Return (x, y) of the center of cell containing provided text 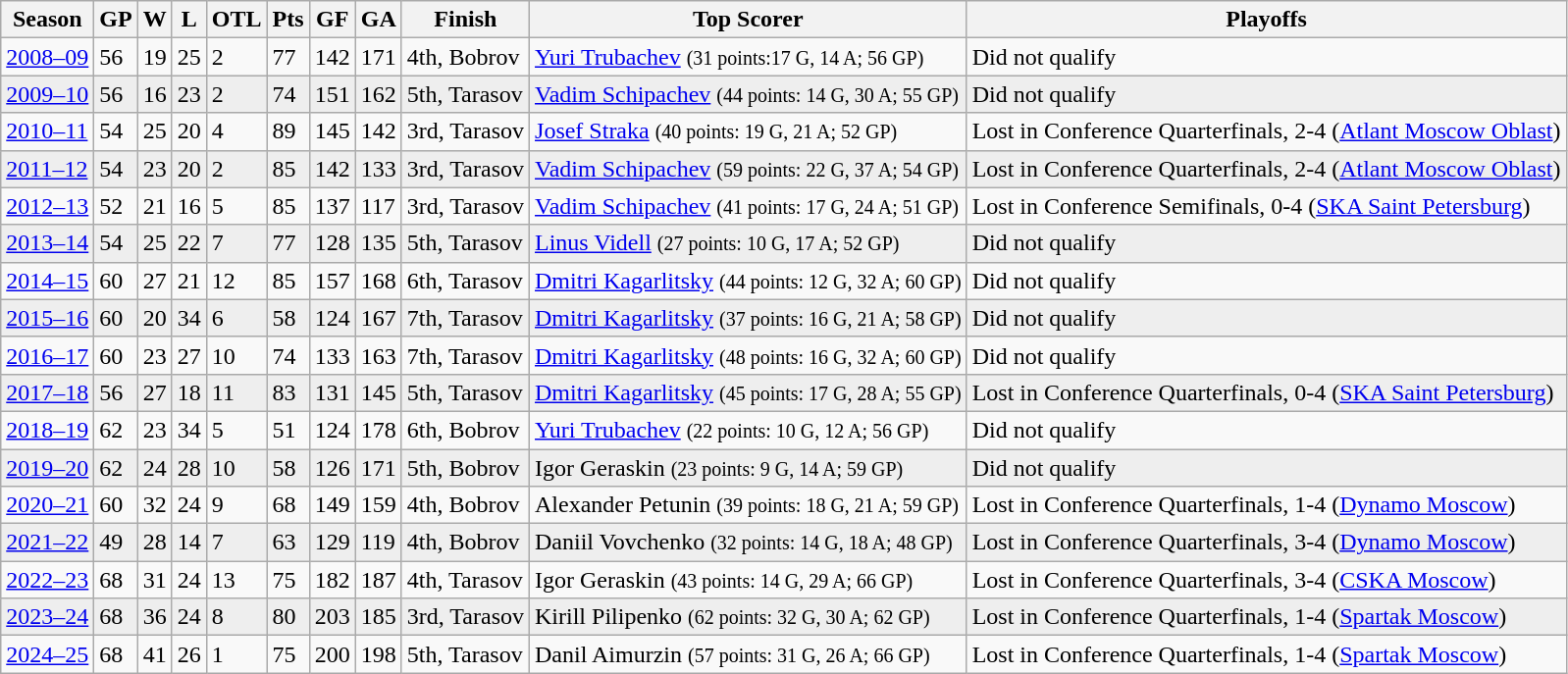
167 (379, 318)
149 (332, 505)
2019–20 (47, 468)
51 (288, 430)
Danil Aimurzin (57 points: 31 G, 26 A; 66 GP) (749, 654)
2010–11 (47, 131)
2017–18 (47, 392)
2021–22 (47, 543)
Lost in Conference Quarterfinals, 3-4 (CSKA Moscow) (1266, 580)
6th, Bobrov (465, 430)
Igor Geraskin (43 points: 14 G, 29 A; 66 GP) (749, 580)
GA (379, 20)
203 (332, 617)
Alexander Petunin (39 points: 18 G, 21 A; 59 GP) (749, 505)
2024–25 (47, 654)
126 (332, 468)
Playoffs (1266, 20)
162 (379, 94)
187 (379, 580)
W (155, 20)
2013–14 (47, 243)
OTL (236, 20)
Yuri Trubachev (31 points:17 G, 14 A; 56 GP) (749, 57)
6 (236, 318)
2012–13 (47, 206)
18 (188, 392)
Dmitri Kagarlitsky (37 points: 16 G, 21 A; 58 GP) (749, 318)
2020–21 (47, 505)
Pts (288, 20)
4th, Tarasov (465, 580)
Yuri Trubachev (22 points: 10 G, 12 A; 56 GP) (749, 430)
2008–09 (47, 57)
L (188, 20)
8 (236, 617)
Vadim Schipachev (44 points: 14 G, 30 A; 55 GP) (749, 94)
Linus Videll (27 points: 10 G, 17 A; 52 GP) (749, 243)
49 (116, 543)
Top Scorer (749, 20)
31 (155, 580)
11 (236, 392)
Josef Straka (40 points: 19 G, 21 A; 52 GP) (749, 131)
Finish (465, 20)
89 (288, 131)
129 (332, 543)
2016–17 (47, 355)
2011–12 (47, 169)
52 (116, 206)
182 (332, 580)
157 (332, 281)
2018–19 (47, 430)
131 (332, 392)
2022–23 (47, 580)
Dmitri Kagarlitsky (44 points: 12 G, 32 A; 60 GP) (749, 281)
4 (236, 131)
9 (236, 505)
Vadim Schipachev (59 points: 22 G, 37 A; 54 GP) (749, 169)
1 (236, 654)
163 (379, 355)
2023–24 (47, 617)
32 (155, 505)
26 (188, 654)
80 (288, 617)
Dmitri Kagarlitsky (48 points: 16 G, 32 A; 60 GP) (749, 355)
14 (188, 543)
151 (332, 94)
2015–16 (47, 318)
Dmitri Kagarlitsky (45 points: 17 G, 28 A; 55 GP) (749, 392)
12 (236, 281)
200 (332, 654)
83 (288, 392)
Lost in Conference Quarterfinals, 1-4 (Dynamo Moscow) (1266, 505)
19 (155, 57)
5th, Bobrov (465, 468)
Lost in Conference Quarterfinals, 0-4 (SKA Saint Petersburg) (1266, 392)
159 (379, 505)
119 (379, 543)
198 (379, 654)
Lost in Conference Quarterfinals, 3-4 (Dynamo Moscow) (1266, 543)
6th, Tarasov (465, 281)
Kirill Pilipenko (62 points: 32 G, 30 A; 62 GP) (749, 617)
117 (379, 206)
Daniil Vovchenko (32 points: 14 G, 18 A; 48 GP) (749, 543)
63 (288, 543)
36 (155, 617)
185 (379, 617)
2014–15 (47, 281)
2009–10 (47, 94)
128 (332, 243)
41 (155, 654)
13 (236, 580)
Igor Geraskin (23 points: 9 G, 14 A; 59 GP) (749, 468)
178 (379, 430)
Lost in Conference Semifinals, 0-4 (SKA Saint Petersburg) (1266, 206)
168 (379, 281)
Season (47, 20)
135 (379, 243)
GP (116, 20)
22 (188, 243)
Vadim Schipachev (41 points: 17 G, 24 A; 51 GP) (749, 206)
137 (332, 206)
GF (332, 20)
